Capture the cell that displays the provided text and extract its [X, Y] central coordinate. 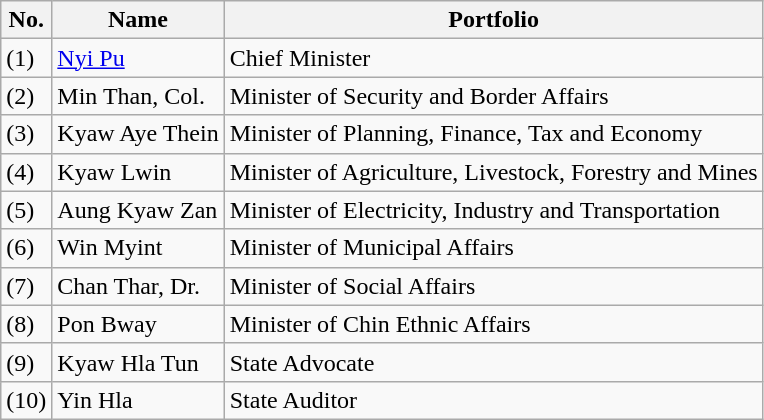
Yin Hla [138, 400]
Name [138, 20]
Minister of Agriculture, Livestock, Forestry and Mines [494, 172]
Min Than, Col. [138, 96]
No. [26, 20]
Aung Kyaw Zan [138, 210]
Kyaw Lwin [138, 172]
Minister of Social Affairs [494, 286]
Kyaw Hla Tun [138, 362]
(3) [26, 134]
Minister of Security and Border Affairs [494, 96]
(8) [26, 324]
(2) [26, 96]
State Auditor [494, 400]
Kyaw Aye Thein [138, 134]
(6) [26, 248]
Minister of Chin Ethnic Affairs [494, 324]
(10) [26, 400]
Minister of Municipal Affairs [494, 248]
(5) [26, 210]
Chan Thar, Dr. [138, 286]
(9) [26, 362]
Minister of Planning, Finance, Tax and Economy [494, 134]
Minister of Electricity, Industry and Transportation [494, 210]
Win Myint [138, 248]
Chief Minister [494, 58]
(4) [26, 172]
Nyi Pu [138, 58]
Portfolio [494, 20]
(7) [26, 286]
State Advocate [494, 362]
(1) [26, 58]
Pon Bway [138, 324]
